Locate the cell with the specified text and output its (X, Y) center coordinate. 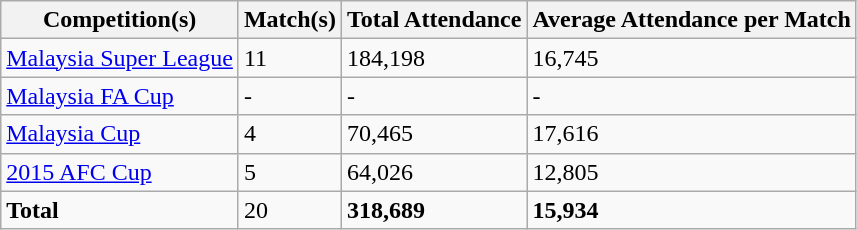
17,616 (692, 134)
11 (290, 58)
15,934 (692, 210)
4 (290, 134)
20 (290, 210)
Total (120, 210)
Match(s) (290, 20)
64,026 (434, 172)
12,805 (692, 172)
5 (290, 172)
Total Attendance (434, 20)
Malaysia Cup (120, 134)
2015 AFC Cup (120, 172)
16,745 (692, 58)
Malaysia FA Cup (120, 96)
Malaysia Super League (120, 58)
Average Attendance per Match (692, 20)
70,465 (434, 134)
184,198 (434, 58)
Competition(s) (120, 20)
318,689 (434, 210)
